Provide the [X, Y] coordinate of the cell's center where the given text is located.  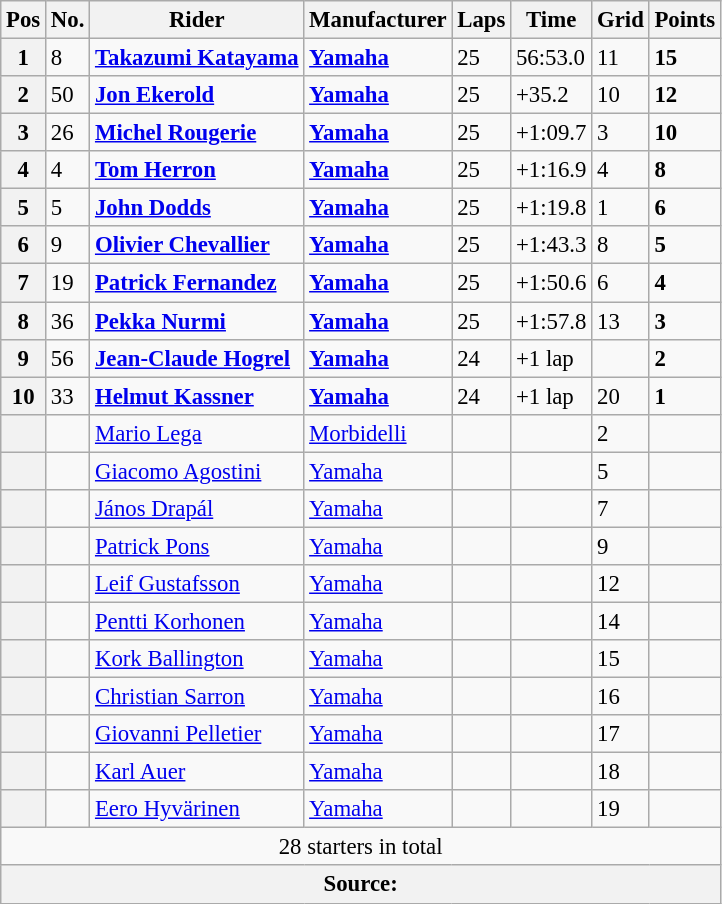
János Drapál [197, 509]
14 [620, 621]
Patrick Pons [197, 546]
56 [68, 358]
Christian Sarron [197, 697]
Time [552, 20]
Source: [361, 885]
Olivier Chevallier [197, 245]
Giovanni Pelletier [197, 734]
56:53.0 [552, 58]
Jean-Claude Hogrel [197, 358]
Kork Ballington [197, 659]
13 [620, 321]
Karl Auer [197, 772]
+1:16.9 [552, 170]
26 [68, 133]
Morbidelli [378, 433]
+1:09.7 [552, 133]
Pos [24, 20]
28 starters in total [361, 847]
+1:19.8 [552, 208]
20 [620, 396]
17 [620, 734]
Giacomo Agostini [197, 471]
Pekka Nurmi [197, 321]
Patrick Fernandez [197, 283]
Pentti Korhonen [197, 621]
+1:57.8 [552, 321]
John Dodds [197, 208]
Helmut Kassner [197, 396]
Jon Ekerold [197, 95]
Leif Gustafsson [197, 584]
Manufacturer [378, 20]
Eero Hyvärinen [197, 809]
+35.2 [552, 95]
+1:43.3 [552, 245]
36 [68, 321]
33 [68, 396]
Tom Herron [197, 170]
No. [68, 20]
18 [620, 772]
Points [684, 20]
Takazumi Katayama [197, 58]
16 [620, 697]
Mario Lega [197, 433]
Laps [482, 20]
Michel Rougerie [197, 133]
Rider [197, 20]
50 [68, 95]
Grid [620, 20]
+1:50.6 [552, 283]
11 [620, 58]
